Locate the cell with the specified text and output its [X, Y] center coordinate. 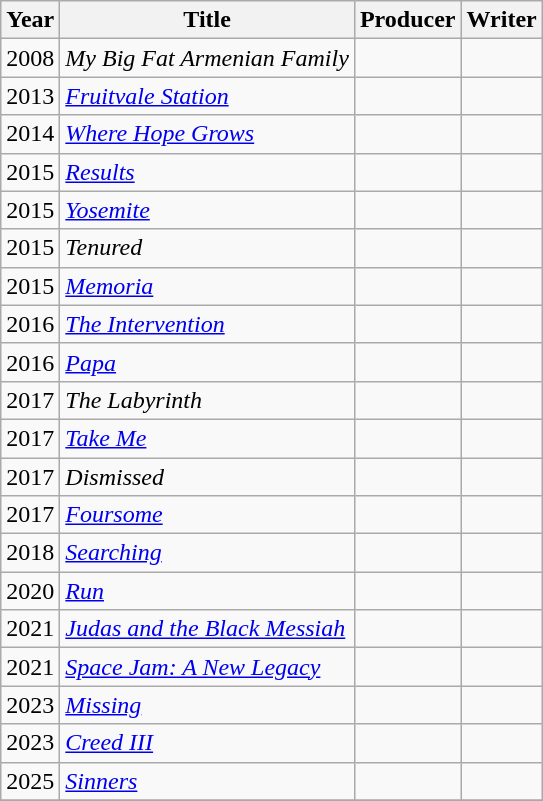
Papa [208, 362]
My Big Fat Armenian Family [208, 58]
2025 [30, 781]
Sinners [208, 781]
Producer [408, 20]
Fruitvale Station [208, 96]
Where Hope Grows [208, 134]
The Labyrinth [208, 400]
Yosemite [208, 210]
The Intervention [208, 324]
2014 [30, 134]
2008 [30, 58]
Foursome [208, 515]
Results [208, 172]
Dismissed [208, 477]
Run [208, 591]
Year [30, 20]
2020 [30, 591]
Searching [208, 553]
Memoria [208, 286]
Space Jam: A New Legacy [208, 667]
2013 [30, 96]
Take Me [208, 438]
2018 [30, 553]
Writer [502, 20]
Title [208, 20]
Judas and the Black Messiah [208, 629]
Creed III [208, 743]
Missing [208, 705]
Tenured [208, 248]
